Determine the (X, Y) coordinate at the center of the cell enclosing the given text.  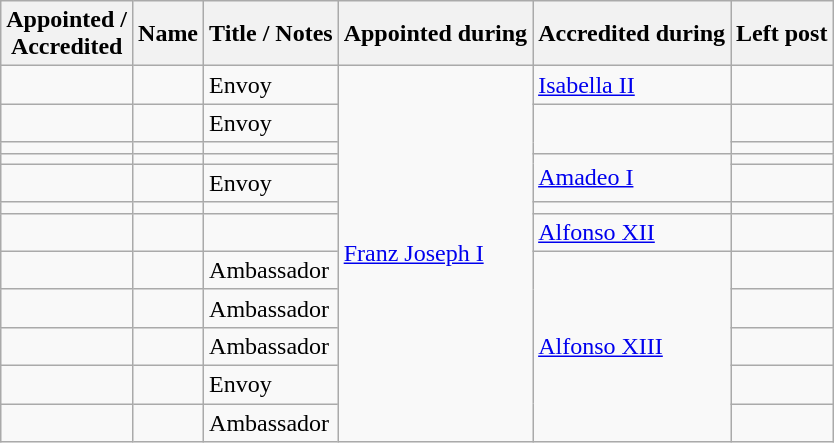
Appointed during (435, 34)
Alfonso XIII (632, 346)
Amadeo I (632, 178)
Alfonso XII (632, 232)
Title / Notes (272, 34)
Isabella II (632, 85)
Name (168, 34)
Left post (782, 34)
Accredited during (632, 34)
Franz Joseph I (435, 254)
Appointed /Accredited (67, 34)
